Provide the (x, y) coordinate of the cell's center where the given text is located.  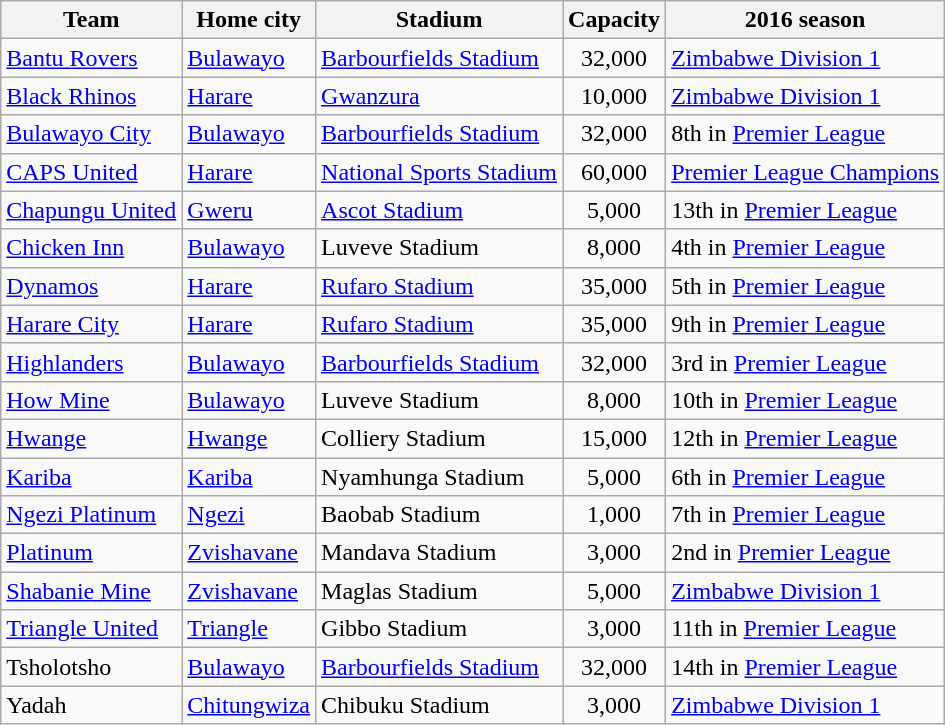
Ngezi Platinum (92, 515)
Ascot Stadium (440, 210)
13th in Premier League (806, 210)
2016 season (806, 20)
Team (92, 20)
9th in Premier League (806, 324)
Stadium (440, 20)
60,000 (614, 172)
Gweru (249, 210)
4th in Premier League (806, 248)
Home city (249, 20)
Yadah (92, 705)
Chapungu United (92, 210)
Triangle (249, 629)
Platinum (92, 553)
Bantu Rovers (92, 58)
Baobab Stadium (440, 515)
Gwanzura (440, 96)
Chibuku Stadium (440, 705)
Colliery Stadium (440, 438)
11th in Premier League (806, 629)
14th in Premier League (806, 667)
Premier League Champions (806, 172)
Chicken Inn (92, 248)
Maglas Stadium (440, 591)
3rd in Premier League (806, 362)
8th in Premier League (806, 134)
Bulawayo City (92, 134)
15,000 (614, 438)
Nyamhunga Stadium (440, 477)
Highlanders (92, 362)
12th in Premier League (806, 438)
2nd in Premier League (806, 553)
How Mine (92, 400)
National Sports Stadium (440, 172)
1,000 (614, 515)
Shabanie Mine (92, 591)
CAPS United (92, 172)
Harare City (92, 324)
Chitungwiza (249, 705)
5th in Premier League (806, 286)
Tsholotsho (92, 667)
10,000 (614, 96)
Ngezi (249, 515)
Mandava Stadium (440, 553)
6th in Premier League (806, 477)
Black Rhinos (92, 96)
10th in Premier League (806, 400)
Triangle United (92, 629)
7th in Premier League (806, 515)
Capacity (614, 20)
Gibbo Stadium (440, 629)
Dynamos (92, 286)
